Capture the cell that displays the provided text and extract its (x, y) central coordinate. 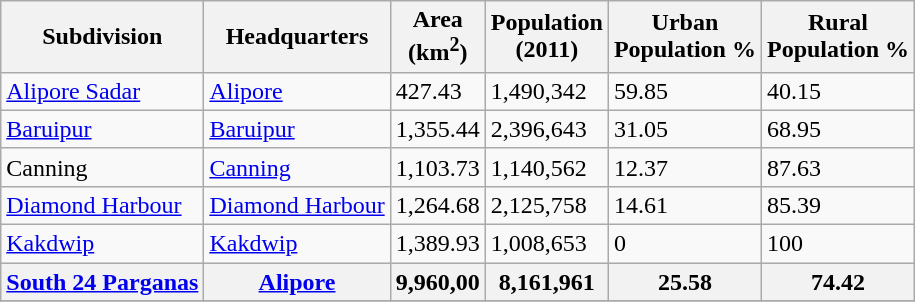
74.42 (838, 282)
100 (838, 244)
1,264.68 (438, 205)
Subdivision (102, 37)
1,103.73 (438, 167)
87.63 (838, 167)
68.95 (838, 129)
25.58 (684, 282)
2,396,643 (546, 129)
South 24 Parganas (102, 282)
Alipore Sadar (102, 91)
Headquarters (297, 37)
12.37 (684, 167)
1,490,342 (546, 91)
14.61 (684, 205)
Population(2011) (546, 37)
40.15 (838, 91)
9,960,00 (438, 282)
1,389.93 (438, 244)
Rural Population % (838, 37)
1,355.44 (438, 129)
427.43 (438, 91)
85.39 (838, 205)
1,008,653 (546, 244)
1,140,562 (546, 167)
0 (684, 244)
Area(km2) (438, 37)
59.85 (684, 91)
31.05 (684, 129)
8,161,961 (546, 282)
2,125,758 (546, 205)
UrbanPopulation % (684, 37)
